Extract the [x, y] coordinate from the center of the cell holding the provided text.  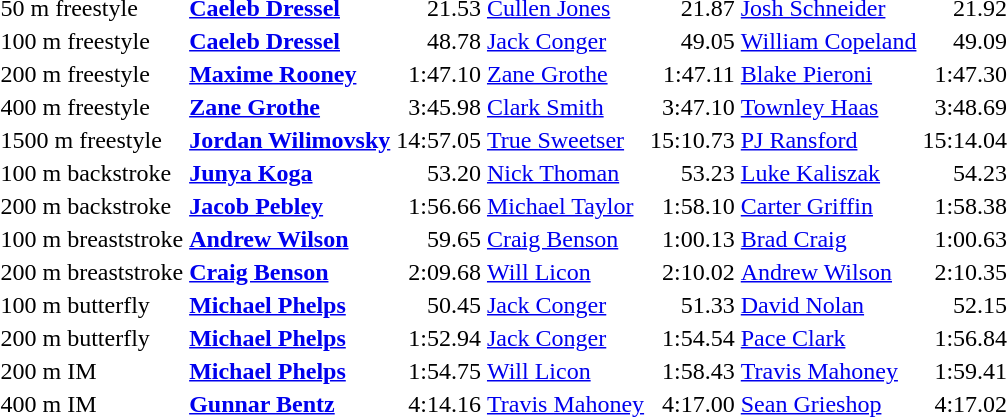
2:10.02 [693, 272]
Carter Griffin [828, 206]
59.65 [439, 239]
True Sweetser [565, 140]
Caeleb Dressel [290, 41]
1:54.75 [439, 371]
William Copeland [828, 41]
15:10.73 [693, 140]
Luke Kaliszak [828, 173]
1:47.10 [439, 74]
14:57.05 [439, 140]
3:47.10 [693, 107]
2:09.68 [439, 272]
Nick Thoman [565, 173]
PJ Ransford [828, 140]
48.78 [439, 41]
3:45.98 [439, 107]
Maxime Rooney [290, 74]
50.45 [439, 305]
53.20 [439, 173]
Jacob Pebley [290, 206]
Michael Taylor [565, 206]
Blake Pieroni [828, 74]
Junya Koga [290, 173]
Travis Mahoney [828, 371]
1:56.66 [439, 206]
David Nolan [828, 305]
Townley Haas [828, 107]
49.05 [693, 41]
1:47.11 [693, 74]
Clark Smith [565, 107]
1:00.13 [693, 239]
Brad Craig [828, 239]
1:58.10 [693, 206]
1:58.43 [693, 371]
51.33 [693, 305]
53.23 [693, 173]
1:54.54 [693, 338]
Pace Clark [828, 338]
1:52.94 [439, 338]
Jordan Wilimovsky [290, 140]
